Capture the cell that displays the provided text and extract its (x, y) central coordinate. 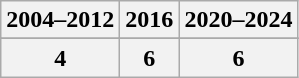
4 (60, 58)
2016 (150, 20)
2004–2012 (60, 20)
2020–2024 (238, 20)
